For the text-containing cell, return its midpoint in (x, y) coordinate format. 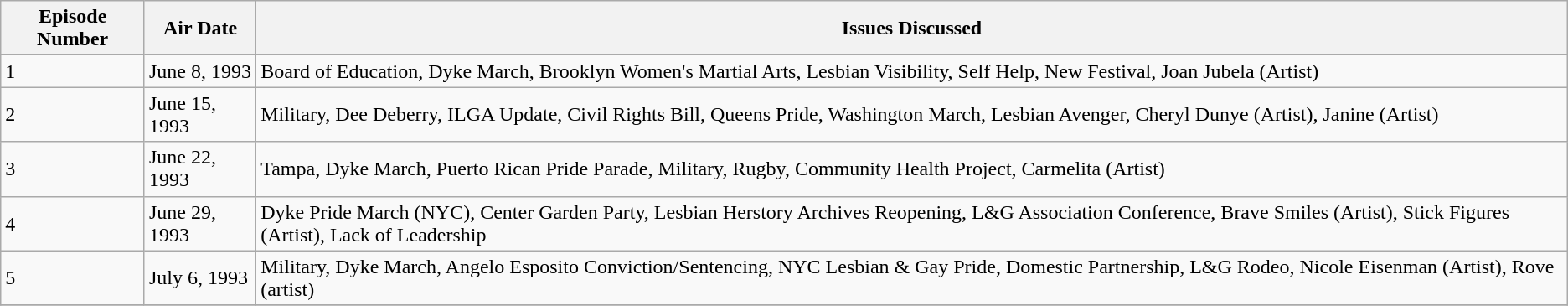
July 6, 1993 (199, 278)
1 (73, 71)
Issues Discussed (912, 29)
Air Date (199, 29)
2 (73, 114)
June 29, 1993 (199, 223)
June 22, 1993 (199, 169)
June 15, 1993 (199, 114)
Episode Number (73, 29)
Military, Dee Deberry, ILGA Update, Civil Rights Bill, Queens Pride, Washington March, Lesbian Avenger, Cheryl Dunye (Artist), Janine (Artist) (912, 114)
5 (73, 278)
June 8, 1993 (199, 71)
4 (73, 223)
Board of Education, Dyke March, Brooklyn Women's Martial Arts, Lesbian Visibility, Self Help, New Festival, Joan Jubela (Artist) (912, 71)
3 (73, 169)
Tampa, Dyke March, Puerto Rican Pride Parade, Military, Rugby, Community Health Project, Carmelita (Artist) (912, 169)
